For the text-containing cell, return its midpoint in (X, Y) coordinate format. 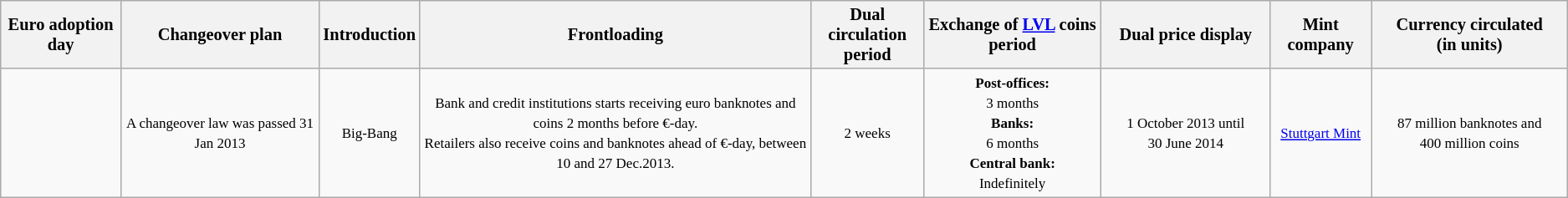
Big-Bang (370, 133)
Exchange of LVL coins period (1012, 34)
Dual price display (1186, 34)
Dual circulation period (868, 34)
Introduction (370, 34)
Post-offices: 3 monthsBanks: 6 monthsCentral bank: Indefinitely (1012, 133)
1 October 2013 until 30 June 2014 (1186, 133)
2 weeks (868, 133)
A changeover law was passed 31 Jan 2013 (219, 133)
Frontloading (615, 34)
87 million banknotes and 400 million coins (1470, 133)
Stuttgart Mint (1321, 133)
Mint company (1321, 34)
Currency circulated(in units) (1470, 34)
Changeover plan (219, 34)
Euro adoption day (61, 34)
